Search for the cell housing the specified text and yield its [x, y] center coordinate. 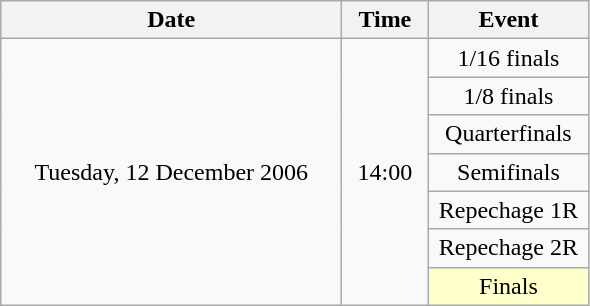
Finals [508, 286]
Date [172, 20]
Time [385, 20]
14:00 [385, 172]
Quarterfinals [508, 134]
Event [508, 20]
1/8 finals [508, 96]
1/16 finals [508, 58]
Tuesday, 12 December 2006 [172, 172]
Semifinals [508, 172]
Repechage 2R [508, 248]
Repechage 1R [508, 210]
